Return the [X, Y] coordinate for the center point of the cell that contains the specified text.  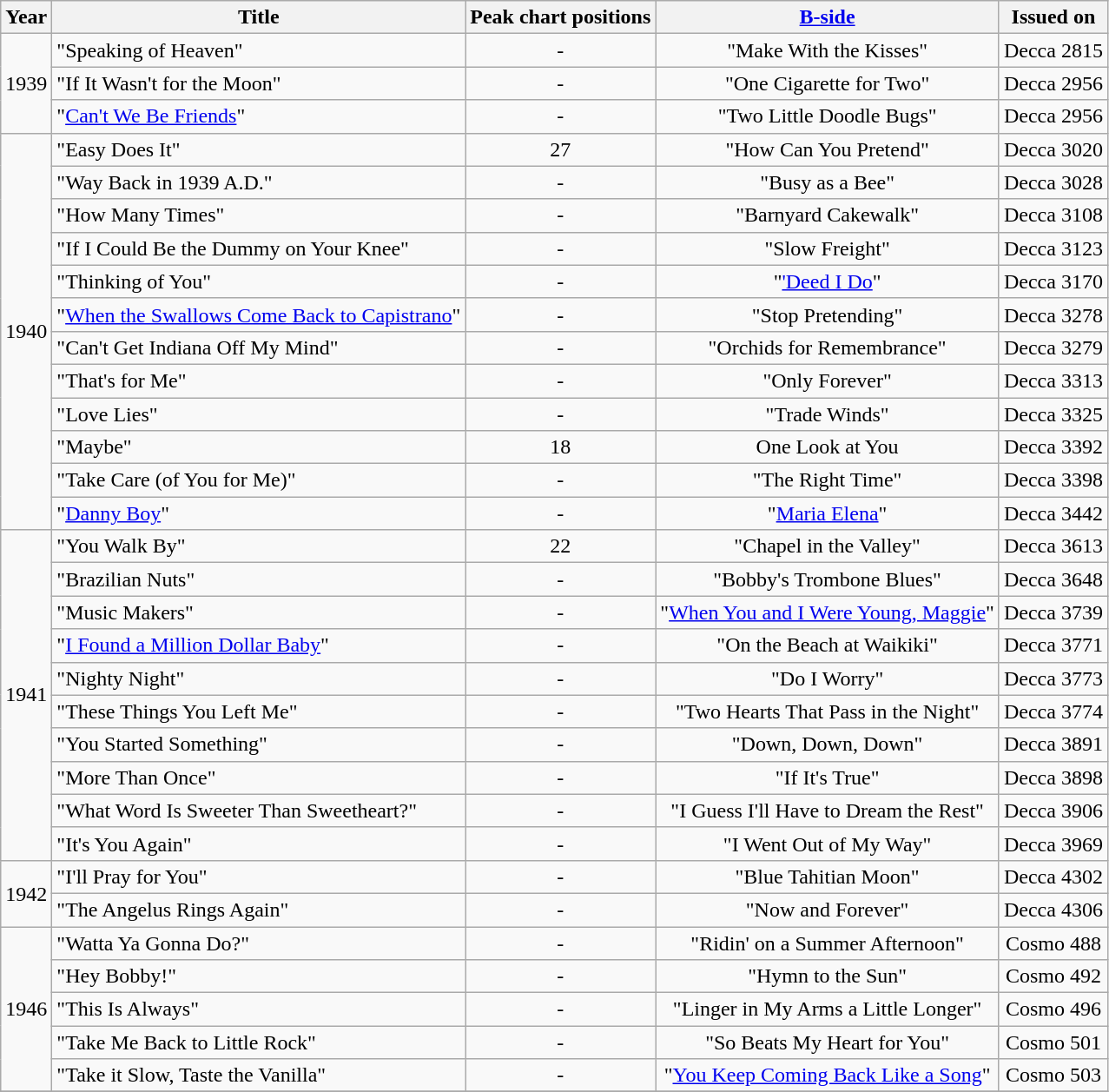
Cosmo 496 [1053, 1009]
"Nighty Night" [259, 678]
"How Can You Pretend" [828, 149]
"Take Care (of You for Me)" [259, 480]
Decca 3771 [1053, 645]
"Way Back in 1939 A.D." [259, 182]
"Blue Tahitian Moon" [828, 877]
"Hymn to the Sun" [828, 976]
"Chapel in the Valley" [828, 546]
1939 [26, 83]
"If It's True" [828, 778]
Year [26, 17]
Decca 3613 [1053, 546]
Decca 3398 [1053, 480]
"Trade Winds" [828, 414]
"These Things You Left Me" [259, 711]
"You Keep Coming Back Like a Song" [828, 1075]
Decca 3906 [1053, 811]
"Two Hearts That Pass in the Night" [828, 711]
Decca 3739 [1053, 612]
Decca 3325 [1053, 414]
Decca 3898 [1053, 778]
"Busy as a Bee" [828, 182]
"So Beats My Heart for You" [828, 1042]
"When the Swallows Come Back to Capistrano" [259, 314]
"This Is Always" [259, 1009]
"Watta Ya Gonna Do?" [259, 943]
"I Went Out of My Way" [828, 844]
"I'll Pray for You" [259, 877]
"Brazilian Nuts" [259, 579]
"'Deed I Do" [828, 281]
"Can't Get Indiana Off My Mind" [259, 347]
"What Word Is Sweeter Than Sweetheart?" [259, 811]
Decca 4306 [1053, 910]
"I Found a Million Dollar Baby" [259, 645]
"If It Wasn't for the Moon" [259, 83]
"How Many Times" [259, 215]
"Easy Does It" [259, 149]
"If I Could Be the Dummy on Your Knee" [259, 248]
"When You and I Were Young, Maggie" [828, 612]
"Love Lies" [259, 414]
Decca 3279 [1053, 347]
Cosmo 492 [1053, 976]
"Ridin' on a Summer Afternoon" [828, 943]
Decca 2815 [1053, 50]
"Stop Pretending" [828, 314]
"Barnyard Cakewalk" [828, 215]
Cosmo 503 [1053, 1075]
"Make With the Kisses" [828, 50]
Peak chart positions [561, 17]
Decca 3774 [1053, 711]
"It's You Again" [259, 844]
"Danny Boy" [259, 513]
"Thinking of You" [259, 281]
"Music Makers" [259, 612]
Decca 3123 [1053, 248]
Decca 3020 [1053, 149]
"Take Me Back to Little Rock" [259, 1042]
"Maybe" [259, 447]
"Bobby's Trombone Blues" [828, 579]
Decca 3170 [1053, 281]
"Do I Worry" [828, 678]
One Look at You [828, 447]
Decca 3891 [1053, 745]
"On the Beach at Waikiki" [828, 645]
1941 [26, 695]
"You Walk By" [259, 546]
Decca 3278 [1053, 314]
Decca 3392 [1053, 447]
"Only Forever" [828, 381]
18 [561, 447]
"That's for Me" [259, 381]
"Orchids for Remembrance" [828, 347]
"Linger in My Arms a Little Longer" [828, 1009]
Decca 3773 [1053, 678]
"Two Little Doodle Bugs" [828, 116]
1940 [26, 332]
Decca 3108 [1053, 215]
"Hey Bobby!" [259, 976]
"Take it Slow, Taste the Vanilla" [259, 1075]
"Can't We Be Friends" [259, 116]
22 [561, 546]
Decca 3313 [1053, 381]
"More Than Once" [259, 778]
"Speaking of Heaven" [259, 50]
1942 [26, 893]
"Maria Elena" [828, 513]
Decca 3442 [1053, 513]
Decca 3648 [1053, 579]
"Slow Freight" [828, 248]
1946 [26, 1009]
B-side [828, 17]
27 [561, 149]
Cosmo 501 [1053, 1042]
"The Right Time" [828, 480]
Decca 3028 [1053, 182]
Cosmo 488 [1053, 943]
"Down, Down, Down" [828, 745]
"One Cigarette for Two" [828, 83]
Title [259, 17]
Decca 4302 [1053, 877]
"The Angelus Rings Again" [259, 910]
"You Started Something" [259, 745]
Issued on [1053, 17]
Decca 3969 [1053, 844]
"Now and Forever" [828, 910]
"I Guess I'll Have to Dream the Rest" [828, 811]
